Scan for the cell matching the given text and deliver its (X, Y) coordinate at center. 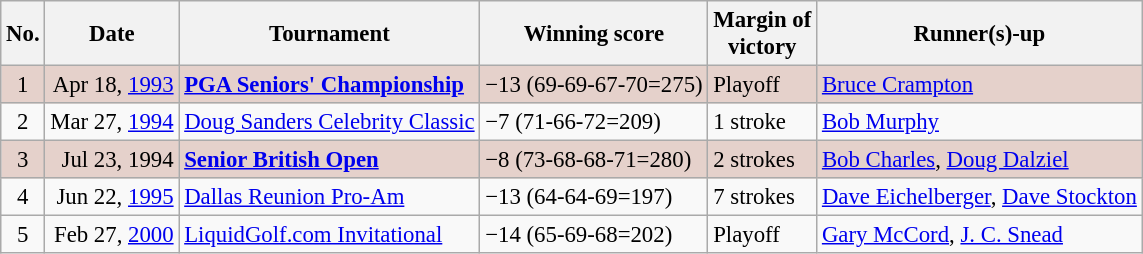
Date (112, 34)
−13 (69-69-67-70=275) (594, 85)
−7 (71-66-72=209) (594, 122)
LiquidGolf.com Invitational (330, 235)
Winning score (594, 34)
PGA Seniors' Championship (330, 85)
7 strokes (762, 197)
2 strokes (762, 160)
No. (23, 34)
Doug Sanders Celebrity Classic (330, 122)
5 (23, 235)
Bob Murphy (980, 122)
Tournament (330, 34)
Bob Charles, Doug Dalziel (980, 160)
Mar 27, 1994 (112, 122)
−13 (64-64-69=197) (594, 197)
−8 (73-68-68-71=280) (594, 160)
2 (23, 122)
1 (23, 85)
Senior British Open (330, 160)
Jul 23, 1994 (112, 160)
Dallas Reunion Pro-Am (330, 197)
Gary McCord, J. C. Snead (980, 235)
Jun 22, 1995 (112, 197)
Runner(s)-up (980, 34)
Margin ofvictory (762, 34)
1 stroke (762, 122)
Dave Eichelberger, Dave Stockton (980, 197)
Bruce Crampton (980, 85)
−14 (65-69-68=202) (594, 235)
Feb 27, 2000 (112, 235)
Apr 18, 1993 (112, 85)
4 (23, 197)
3 (23, 160)
